Provide the [x, y] coordinate of the cell's center where the given text is located.  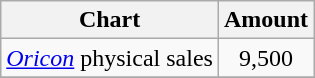
Chart [110, 20]
9,500 [266, 58]
Oricon physical sales [110, 58]
Amount [266, 20]
